For the text-containing cell, return its midpoint in [x, y] coordinate format. 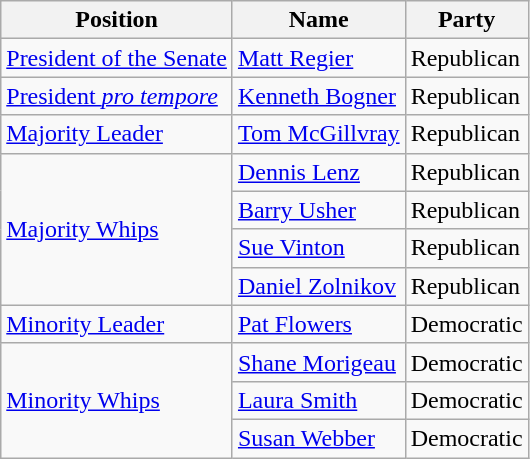
Shane Morigeau [318, 362]
Sue Vinton [318, 248]
Susan Webber [318, 438]
Position [117, 20]
President of the Senate [117, 58]
Majority Whips [117, 229]
Tom McGillvray [318, 134]
President pro tempore [117, 96]
Kenneth Bogner [318, 96]
Minority Whips [117, 400]
Pat Flowers [318, 324]
Barry Usher [318, 210]
Daniel Zolnikov [318, 286]
Dennis Lenz [318, 172]
Majority Leader [117, 134]
Party [466, 20]
Laura Smith [318, 400]
Matt Regier [318, 58]
Name [318, 20]
Minority Leader [117, 324]
